Determine the [X, Y] coordinate at the center of the cell enclosing the given text.  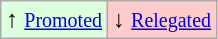
↓ Relegated [162, 20]
↑ Promoted [54, 20]
